Return [X, Y] of the center of cell containing provided text 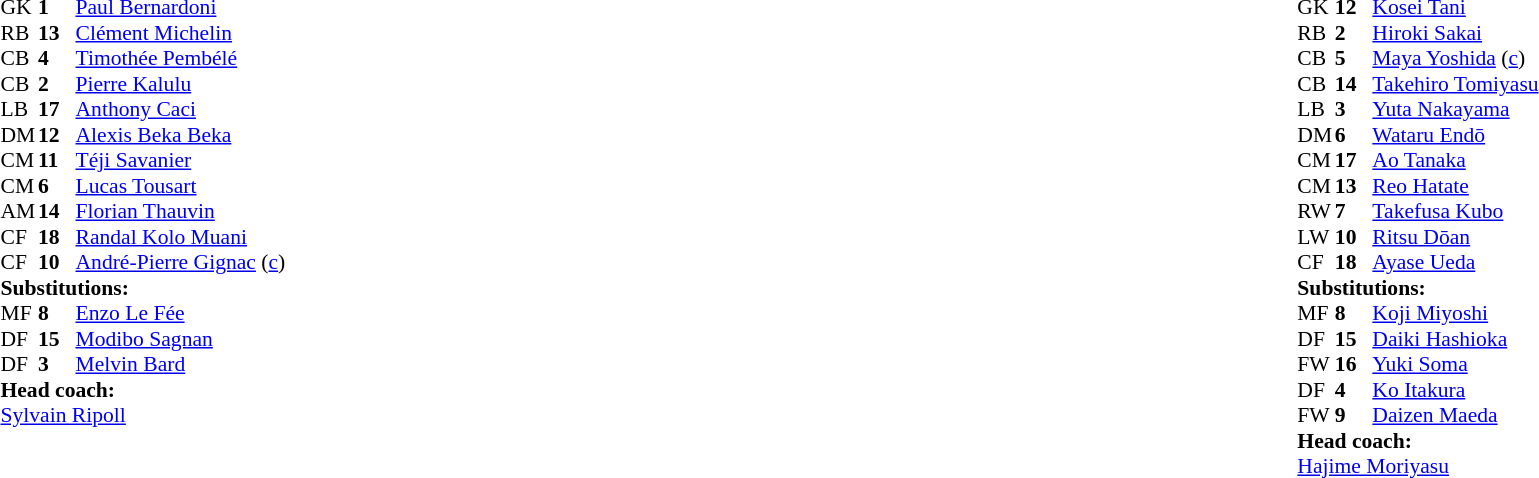
Takefusa Kubo [1455, 211]
Clément Michelin [181, 33]
Koji Miyoshi [1455, 313]
Yuta Nakayama [1455, 109]
Hiroki Sakai [1455, 33]
Wataru Endō [1455, 135]
Ritsu Dōan [1455, 237]
Modibo Sagnan [181, 339]
Pierre Kalulu [181, 84]
Ayase Ueda [1455, 263]
Randal Kolo Muani [181, 237]
Daiki Hashioka [1455, 339]
AM [19, 211]
9 [1354, 415]
Florian Thauvin [181, 211]
Téji Savanier [181, 161]
Lucas Tousart [181, 186]
RW [1316, 211]
12 [57, 135]
Takehiro Tomiyasu [1455, 84]
Alexis Beka Beka [181, 135]
11 [57, 161]
Sylvain Ripoll [142, 415]
16 [1354, 365]
Reo Hatate [1455, 186]
Ao Tanaka [1455, 161]
Daizen Maeda [1455, 415]
Anthony Caci [181, 109]
Timothée Pembélé [181, 59]
Yuki Soma [1455, 365]
5 [1354, 59]
André-Pierre Gignac (c) [181, 263]
Enzo Le Fée [181, 313]
LW [1316, 237]
Ko Itakura [1455, 390]
Melvin Bard [181, 365]
7 [1354, 211]
Maya Yoshida (c) [1455, 59]
